Return (X, Y) of the center of cell containing provided text 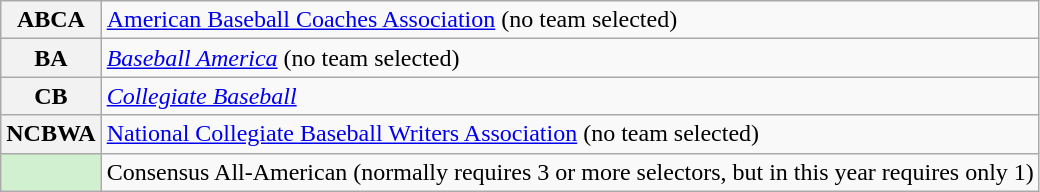
CB (51, 96)
National Collegiate Baseball Writers Association (no team selected) (570, 134)
American Baseball Coaches Association (no team selected) (570, 20)
ABCA (51, 20)
Collegiate Baseball (570, 96)
NCBWA (51, 134)
Baseball America (no team selected) (570, 58)
BA (51, 58)
Consensus All-American (normally requires 3 or more selectors, but in this year requires only 1) (570, 172)
